Locate the cell with the specified text and output its (X, Y) center coordinate. 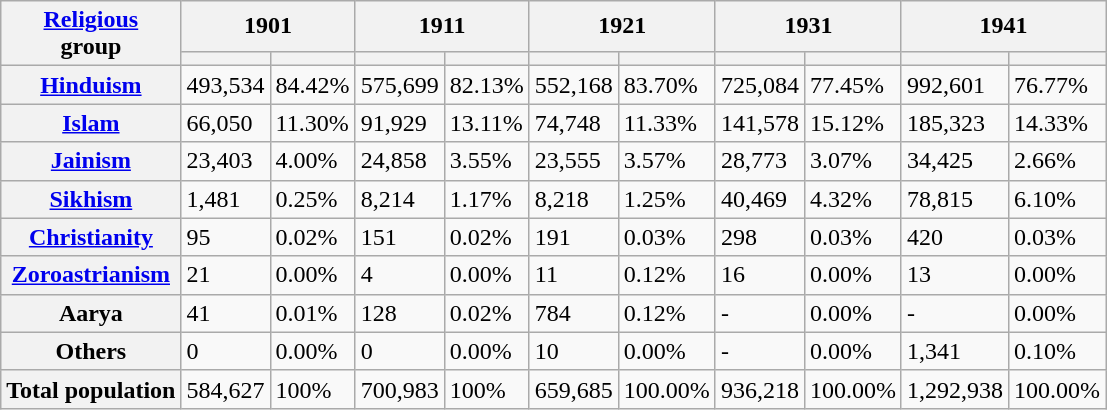
0.10% (1058, 351)
13.11% (486, 123)
1931 (808, 26)
2.66% (1058, 161)
Hinduism (91, 85)
3.07% (852, 161)
78,815 (954, 199)
23,555 (574, 161)
4.32% (852, 199)
Others (91, 351)
1.25% (666, 199)
1.17% (486, 199)
76.77% (1058, 85)
725,084 (760, 85)
1941 (1003, 26)
24,858 (400, 161)
784 (574, 313)
141,578 (760, 123)
659,685 (574, 389)
23,403 (226, 161)
420 (954, 237)
66,050 (226, 123)
10 (574, 351)
8,218 (574, 199)
0.25% (312, 199)
8,214 (400, 199)
552,168 (574, 85)
6.10% (1058, 199)
95 (226, 237)
91,929 (400, 123)
4 (400, 275)
16 (760, 275)
584,627 (226, 389)
191 (574, 237)
Jainism (91, 161)
185,323 (954, 123)
298 (760, 237)
0.01% (312, 313)
575,699 (400, 85)
151 (400, 237)
1,481 (226, 199)
11.30% (312, 123)
Total population (91, 389)
Religiousgroup (91, 34)
14.33% (1058, 123)
936,218 (760, 389)
Islam (91, 123)
1,292,938 (954, 389)
84.42% (312, 85)
Zoroastrianism (91, 275)
Aarya (91, 313)
34,425 (954, 161)
4.00% (312, 161)
40,469 (760, 199)
1901 (268, 26)
992,601 (954, 85)
3.55% (486, 161)
15.12% (852, 123)
Sikhism (91, 199)
11 (574, 275)
128 (400, 313)
493,534 (226, 85)
1921 (622, 26)
13 (954, 275)
21 (226, 275)
74,748 (574, 123)
Christianity (91, 237)
1911 (442, 26)
77.45% (852, 85)
41 (226, 313)
82.13% (486, 85)
28,773 (760, 161)
700,983 (400, 389)
1,341 (954, 351)
83.70% (666, 85)
3.57% (666, 161)
11.33% (666, 123)
